Output the [X, Y] coordinate of the center of the cell containing the given text.  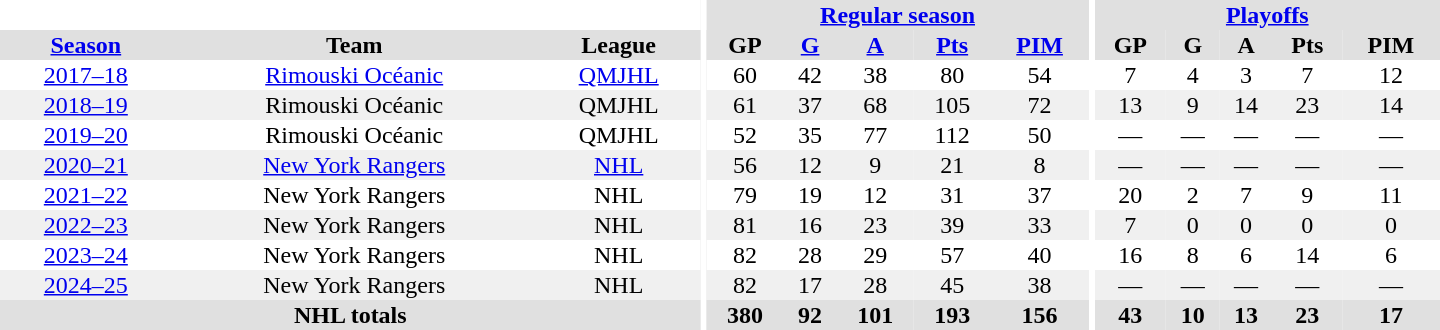
33 [1040, 225]
Regular season [897, 15]
31 [952, 195]
2 [1192, 195]
42 [810, 75]
2022–23 [86, 225]
79 [744, 195]
2020–21 [86, 165]
60 [744, 75]
80 [952, 75]
2021–22 [86, 195]
380 [744, 315]
68 [876, 105]
Season [86, 45]
2019–20 [86, 135]
20 [1131, 195]
105 [952, 105]
4 [1192, 75]
81 [744, 225]
72 [1040, 105]
156 [1040, 315]
Team [354, 45]
101 [876, 315]
193 [952, 315]
2017–18 [86, 75]
35 [810, 135]
40 [1040, 255]
2023–24 [86, 255]
43 [1131, 315]
52 [744, 135]
29 [876, 255]
39 [952, 225]
112 [952, 135]
50 [1040, 135]
21 [952, 165]
10 [1192, 315]
92 [810, 315]
Playoffs [1268, 15]
56 [744, 165]
NHL totals [350, 315]
11 [1391, 195]
61 [744, 105]
77 [876, 135]
19 [810, 195]
2024–25 [86, 285]
2018–19 [86, 105]
League [619, 45]
3 [1246, 75]
45 [952, 285]
54 [1040, 75]
57 [952, 255]
